From the cell containing the given text, extract its center point as (X, Y) coordinate. 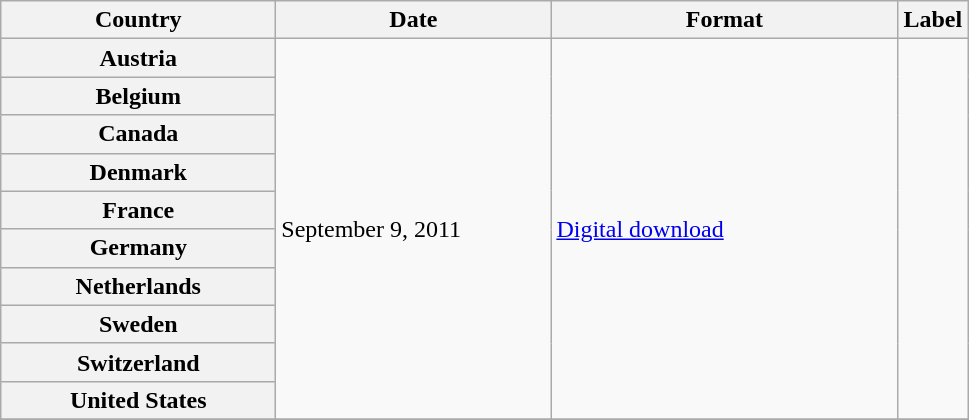
Belgium (138, 96)
Netherlands (138, 286)
Sweden (138, 324)
Germany (138, 248)
Label (933, 20)
United States (138, 400)
Format (724, 20)
France (138, 210)
September 9, 2011 (414, 230)
Country (138, 20)
Canada (138, 134)
Digital download (724, 230)
Date (414, 20)
Austria (138, 58)
Denmark (138, 172)
Switzerland (138, 362)
